Search for the cell housing the specified text and yield its [x, y] center coordinate. 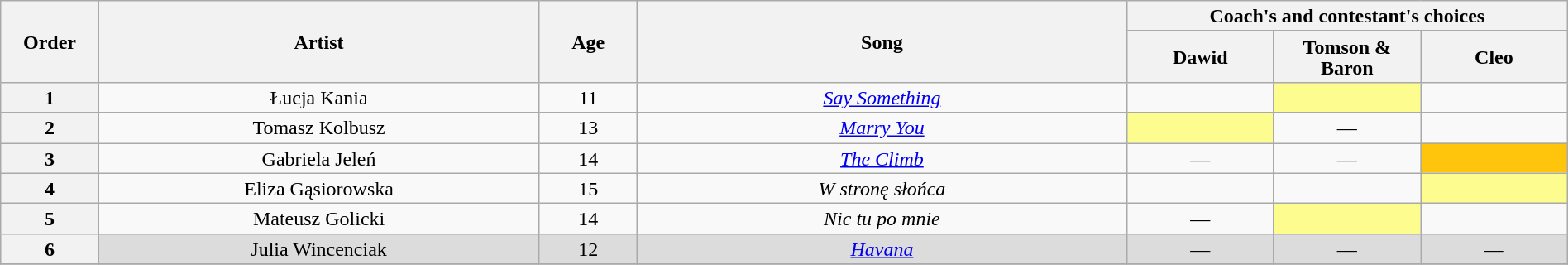
Nic tu po mnie [882, 219]
The Climb [882, 157]
6 [50, 248]
3 [50, 157]
Say Something [882, 98]
Order [50, 41]
Song [882, 41]
13 [588, 128]
5 [50, 219]
11 [588, 98]
Coach's and contestant's choices [1346, 17]
2 [50, 128]
Dawid [1200, 56]
15 [588, 189]
Tomson & Baron [1347, 56]
12 [588, 248]
Marry You [882, 128]
Tomasz Kolbusz [319, 128]
Havana [882, 248]
4 [50, 189]
W stronę słońca [882, 189]
Age [588, 41]
Artist [319, 41]
Julia Wincenciak [319, 248]
Eliza Gąsiorowska [319, 189]
Mateusz Golicki [319, 219]
Gabriela Jeleń [319, 157]
Cleo [1494, 56]
Łucja Kania [319, 98]
1 [50, 98]
